Locate the cell with the specified text and output its [x, y] center coordinate. 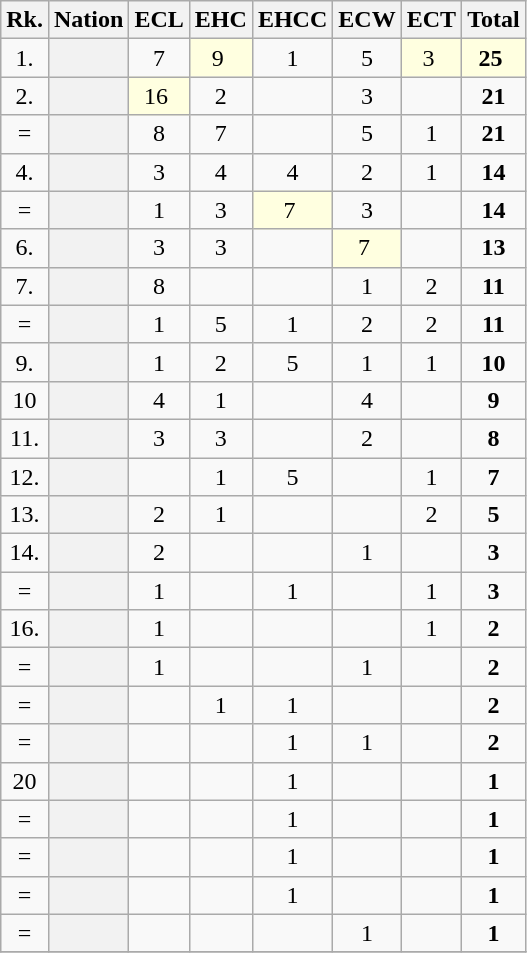
1. [25, 58]
13. [25, 515]
EHCC [292, 20]
13 [494, 248]
16 [159, 96]
ECT [431, 20]
4. [25, 172]
16. [25, 629]
7. [25, 286]
EHC [220, 20]
ECL [159, 20]
6. [25, 248]
20 [25, 781]
Total [494, 20]
Rk. [25, 20]
9. [25, 362]
2. [25, 96]
12. [25, 477]
Nation [88, 20]
ECW [367, 20]
11. [25, 438]
25 [494, 58]
14. [25, 553]
